Provide the (X, Y) coordinate of the cell's center where the given text is located.  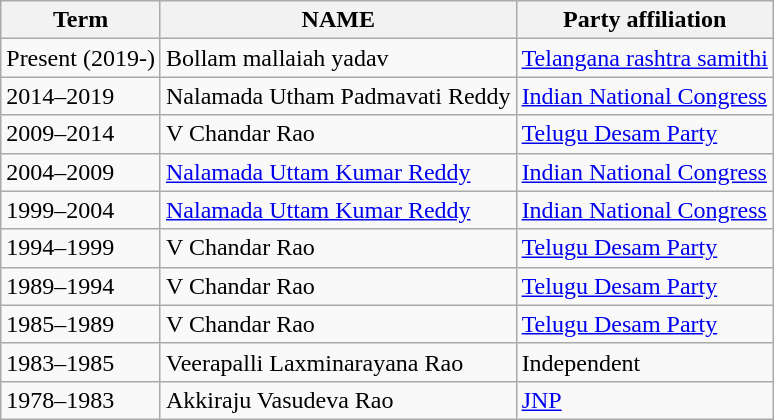
1999–2004 (81, 210)
1983–1985 (81, 362)
1985–1989 (81, 324)
1989–1994 (81, 286)
JNP (644, 400)
Telangana rashtra samithi (644, 58)
2009–2014 (81, 134)
Party affiliation (644, 20)
Independent (644, 362)
2014–2019 (81, 96)
NAME (338, 20)
Nalamada Utham Padmavati Reddy (338, 96)
Present (2019-) (81, 58)
1978–1983 (81, 400)
Veerapalli Laxminarayana Rao (338, 362)
Bollam mallaiah yadav (338, 58)
Akkiraju Vasudeva Rao (338, 400)
1994–1999 (81, 248)
2004–2009 (81, 172)
Term (81, 20)
